From the cell containing the given text, extract its center point as [x, y] coordinate. 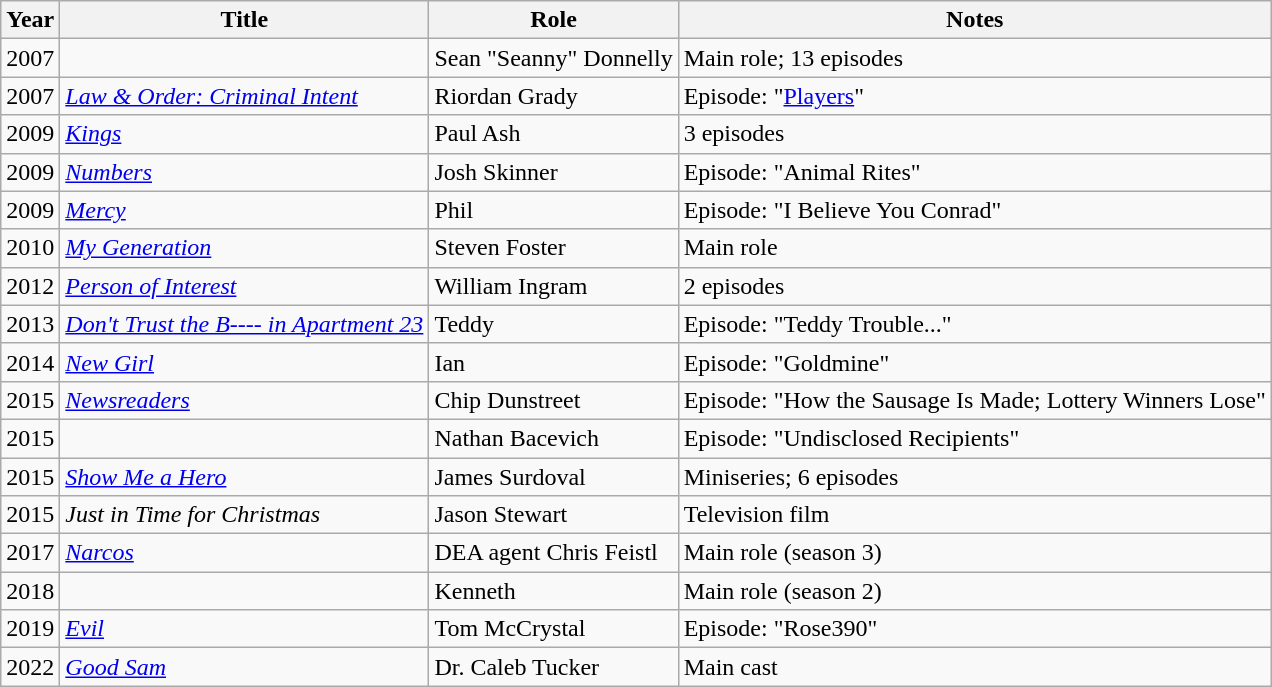
Notes [974, 20]
Main role [974, 248]
Riordan Grady [554, 96]
Episode: "Players" [974, 96]
Nathan Bacevich [554, 438]
Episode: "I Believe You Conrad" [974, 210]
Main cast [974, 667]
Teddy [554, 324]
2 episodes [974, 286]
2010 [30, 248]
Jason Stewart [554, 515]
Episode: "How the Sausage Is Made; Lottery Winners Lose" [974, 400]
Sean "Seanny" Donnelly [554, 58]
Episode: "Rose390" [974, 629]
2017 [30, 553]
Just in Time for Christmas [244, 515]
Kenneth [554, 591]
2014 [30, 362]
Good Sam [244, 667]
My Generation [244, 248]
Kings [244, 134]
Main role; 13 episodes [974, 58]
2012 [30, 286]
2019 [30, 629]
Title [244, 20]
James Surdoval [554, 477]
Episode: "Goldmine" [974, 362]
Steven Foster [554, 248]
New Girl [244, 362]
Dr. Caleb Tucker [554, 667]
Role [554, 20]
Television film [974, 515]
3 episodes [974, 134]
Episode: "Undisclosed Recipients" [974, 438]
Year [30, 20]
Paul Ash [554, 134]
Main role (season 2) [974, 591]
Mercy [244, 210]
Don't Trust the B---- in Apartment 23 [244, 324]
Episode: "Animal Rites" [974, 172]
William Ingram [554, 286]
Ian [554, 362]
Narcos [244, 553]
Miniseries; 6 episodes [974, 477]
DEA agent Chris Feistl [554, 553]
Episode: "Teddy Trouble..." [974, 324]
Evil [244, 629]
Josh Skinner [554, 172]
Law & Order: Criminal Intent [244, 96]
Show Me a Hero [244, 477]
Chip Dunstreet [554, 400]
Newsreaders [244, 400]
Person of Interest [244, 286]
2018 [30, 591]
Tom McCrystal [554, 629]
Main role (season 3) [974, 553]
Phil [554, 210]
Numbers [244, 172]
2022 [30, 667]
2013 [30, 324]
